Find where the given text appears and provide that cell's center as [X, Y] coordinate. 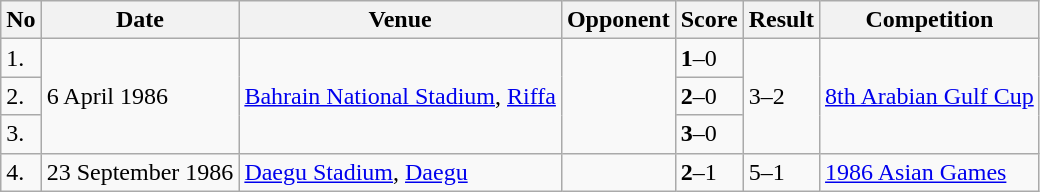
5–1 [781, 172]
3–2 [781, 96]
Date [140, 20]
1. [21, 58]
3. [21, 134]
1986 Asian Games [930, 172]
Daegu Stadium, Daegu [400, 172]
Venue [400, 20]
Opponent [618, 20]
2–0 [709, 96]
Bahrain National Stadium, Riffa [400, 96]
Result [781, 20]
Competition [930, 20]
3–0 [709, 134]
8th Arabian Gulf Cup [930, 96]
2. [21, 96]
4. [21, 172]
Score [709, 20]
6 April 1986 [140, 96]
2–1 [709, 172]
1–0 [709, 58]
No [21, 20]
23 September 1986 [140, 172]
